Extract the (x, y) coordinate from the center of the cell holding the provided text.  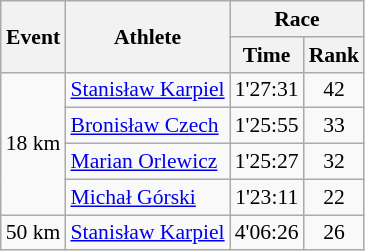
Bronisław Czech (147, 126)
Race (298, 19)
32 (334, 162)
Time (267, 55)
26 (334, 233)
18 km (34, 143)
Michał Górski (147, 197)
1'25:55 (267, 126)
1'27:31 (267, 90)
42 (334, 90)
Athlete (147, 36)
33 (334, 126)
4'06:26 (267, 233)
1'25:27 (267, 162)
22 (334, 197)
Event (34, 36)
50 km (34, 233)
1'23:11 (267, 197)
Rank (334, 55)
Marian Orlewicz (147, 162)
